For the text-containing cell, return its midpoint in (x, y) coordinate format. 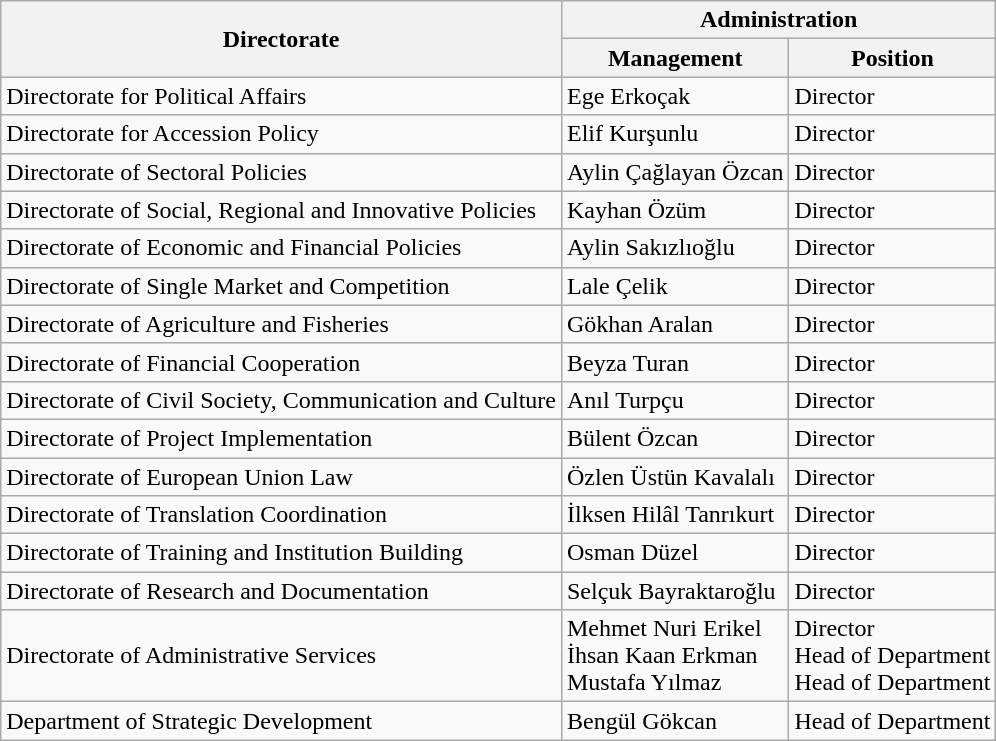
Position (892, 58)
Aylin Sakızlıoğlu (674, 248)
Lale Çelik (674, 286)
Directorate of European Union Law (282, 477)
Anıl Turpçu (674, 400)
Directorate of Sectoral Policies (282, 172)
Özlen Üstün Kavalalı (674, 477)
Selçuk Bayraktaroğlu (674, 591)
Directorate of Project Implementation (282, 438)
Directorate of Single Market and Competition (282, 286)
Gökhan Aralan (674, 324)
Elif Kurşunlu (674, 134)
Head of Department (892, 721)
Directorate of Research and Documentation (282, 591)
Ege Erkoçak (674, 96)
Directorate of Economic and Financial Policies (282, 248)
Directorate of Translation Coordination (282, 515)
Mehmet Nuri Erikelİhsan Kaan ErkmanMustafa Yılmaz (674, 656)
Directorate for Accession Policy (282, 134)
Directorate of Financial Cooperation (282, 362)
Administration (778, 20)
Beyza Turan (674, 362)
Directorate for Political Affairs (282, 96)
Directorate of Administrative Services (282, 656)
Bülent Özcan (674, 438)
Kayhan Özüm (674, 210)
Directorate of Agriculture and Fisheries (282, 324)
Osman Düzel (674, 553)
Management (674, 58)
Department of Strategic Development (282, 721)
Directorate (282, 39)
Directorate of Training and Institution Building (282, 553)
Bengül Gökcan (674, 721)
Directorate of Civil Society, Communication and Culture (282, 400)
Aylin Çağlayan Özcan (674, 172)
İlksen Hilâl Tanrıkurt (674, 515)
DirectorHead of DepartmentHead of Department (892, 656)
Directorate of Social, Regional and Innovative Policies (282, 210)
